Provide the (x, y) coordinate of the cell's center where the given text is located.  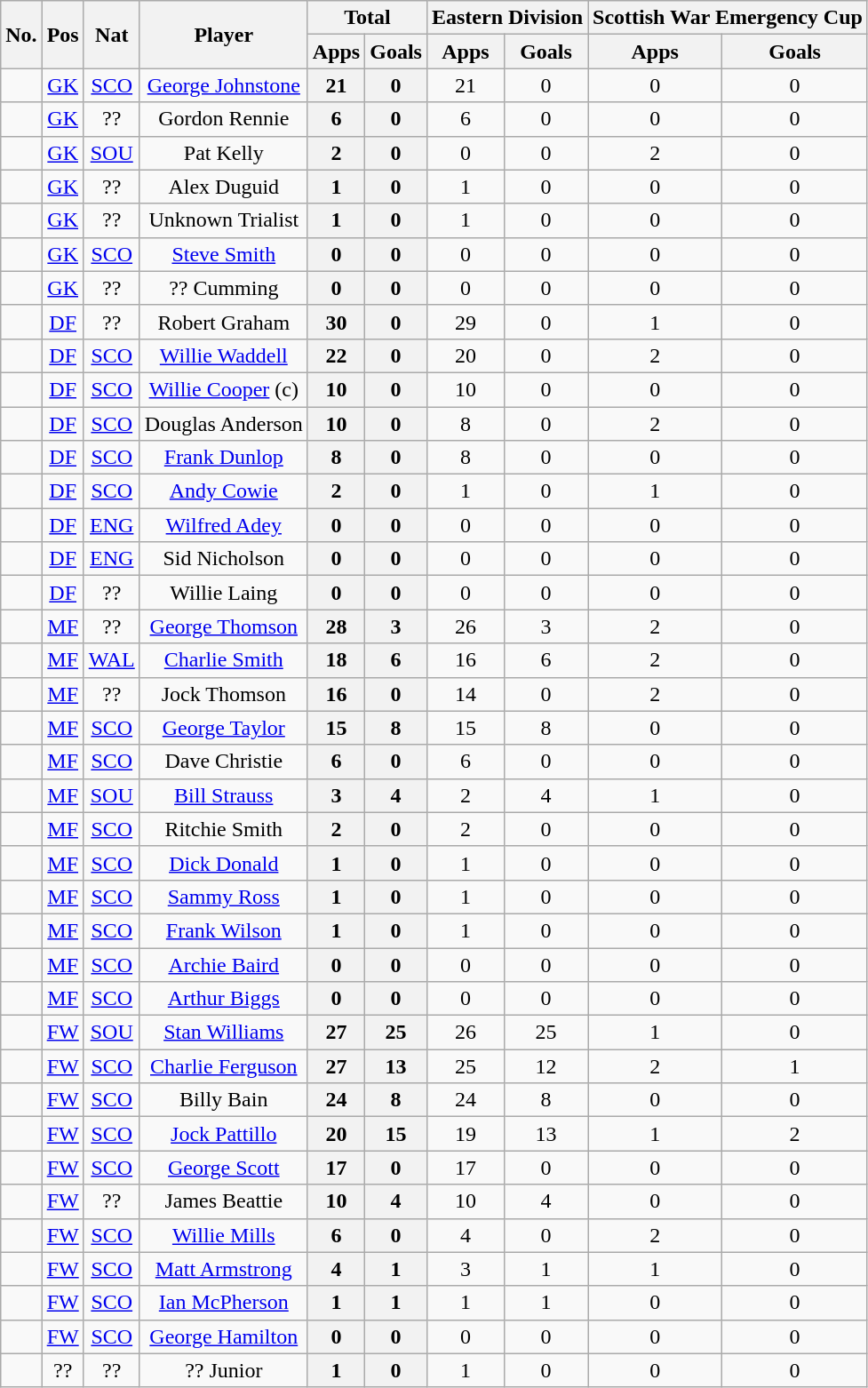
George Taylor (224, 728)
Ian McPherson (224, 1303)
30 (336, 322)
James Beattie (224, 1201)
Dick Donald (224, 863)
Wilfred Adey (224, 525)
Frank Dunlop (224, 458)
Dave Christie (224, 762)
No. (21, 35)
Willie Waddell (224, 355)
Sammy Ross (224, 897)
Robert Graham (224, 322)
Willie Laing (224, 593)
George Thomson (224, 626)
29 (466, 322)
22 (336, 355)
Charlie Ferguson (224, 1066)
Charlie Smith (224, 660)
Willie Mills (224, 1235)
Nat (112, 35)
George Scott (224, 1168)
Archie Baird (224, 964)
?? Cumming (224, 288)
19 (466, 1134)
Total (367, 18)
Bill Strauss (224, 795)
Douglas Anderson (224, 424)
Arthur Biggs (224, 999)
Frank Wilson (224, 930)
Pos (62, 35)
George Hamilton (224, 1336)
14 (466, 694)
Willie Cooper (c) (224, 389)
WAL (112, 660)
Gordon Rennie (224, 119)
Stan Williams (224, 1033)
Steve Smith (224, 254)
Andy Cowie (224, 491)
28 (336, 626)
Matt Armstrong (224, 1269)
12 (545, 1066)
Jock Thomson (224, 694)
Pat Kelly (224, 153)
Billy Bain (224, 1100)
Unknown Trialist (224, 220)
Jock Pattillo (224, 1134)
Player (224, 35)
Eastern Division (506, 18)
Alex Duguid (224, 187)
George Johnstone (224, 85)
Scottish War Emergency Cup (729, 18)
18 (336, 660)
Sid Nicholson (224, 559)
Ritchie Smith (224, 829)
?? Junior (224, 1370)
